Extract the (X, Y) coordinate from the center of the cell holding the provided text.  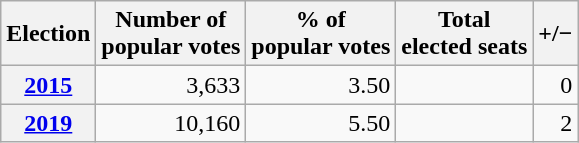
5.50 (321, 123)
3,633 (171, 85)
% ofpopular votes (321, 34)
Election (48, 34)
2 (556, 123)
0 (556, 85)
2019 (48, 123)
+/− (556, 34)
2015 (48, 85)
10,160 (171, 123)
3.50 (321, 85)
Number ofpopular votes (171, 34)
Totalelected seats (464, 34)
